From the cell containing the given text, extract its center point as [X, Y] coordinate. 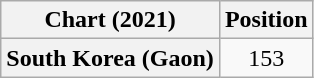
Chart (2021) [110, 20]
South Korea (Gaon) [110, 58]
153 [266, 58]
Position [266, 20]
